From the cell containing the given text, extract its center point as (X, Y) coordinate. 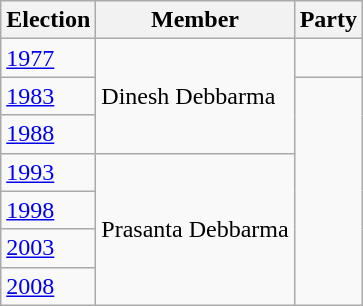
2008 (48, 286)
Party (328, 20)
1993 (48, 172)
1977 (48, 58)
Member (195, 20)
Election (48, 20)
2003 (48, 248)
Dinesh Debbarma (195, 96)
Prasanta Debbarma (195, 229)
1983 (48, 96)
1998 (48, 210)
1988 (48, 134)
